Determine the (X, Y) coordinate at the center of the cell enclosing the given text.  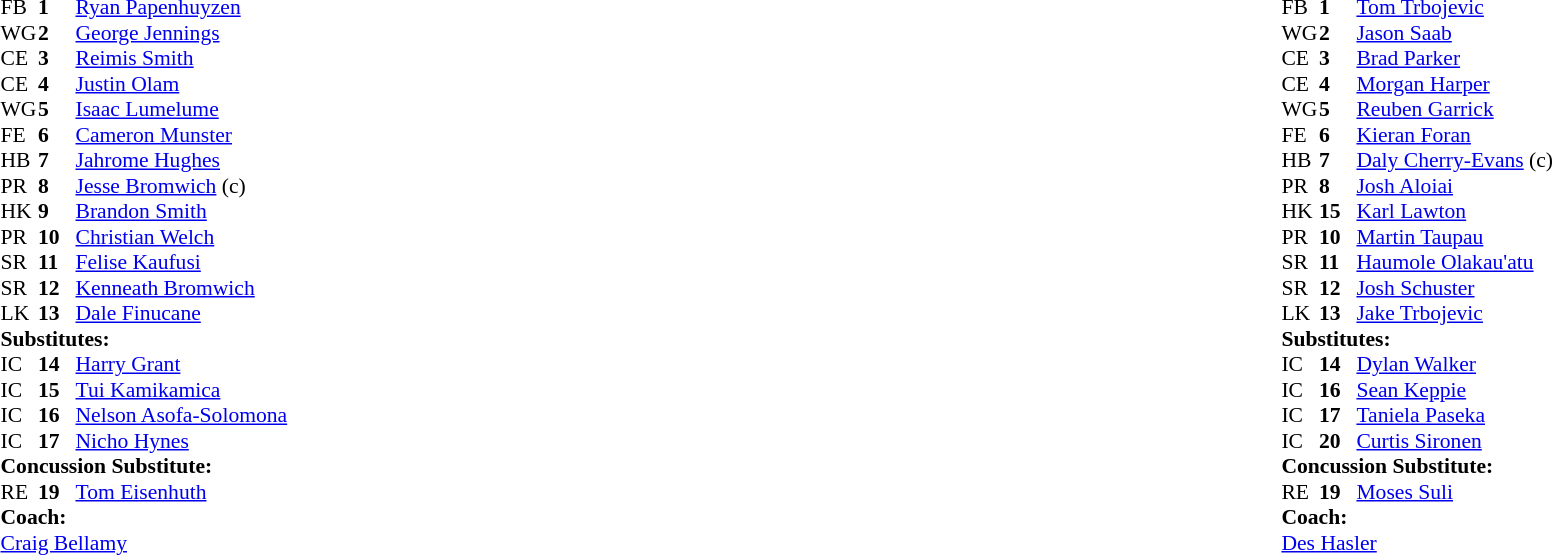
Felise Kaufusi (182, 263)
Cameron Munster (182, 135)
Justin Olam (182, 84)
Substitutes: (144, 339)
20 (1338, 441)
Kenneath Bromwich (182, 288)
Brandon Smith (182, 211)
Tui Kamikamica (182, 390)
Jahrome Hughes (182, 161)
Coach: (144, 517)
Christian Welch (182, 237)
Nelson Asofa-Solomona (182, 415)
Dale Finucane (182, 313)
Isaac Lumelume (182, 109)
Harry Grant (182, 365)
9 (57, 211)
Nicho Hynes (182, 441)
Concussion Substitute: (144, 467)
Tom Eisenhuth (182, 492)
Reimis Smith (182, 59)
Jesse Bromwich (c) (182, 186)
George Jennings (182, 33)
